Return [x, y] of the center of cell containing provided text 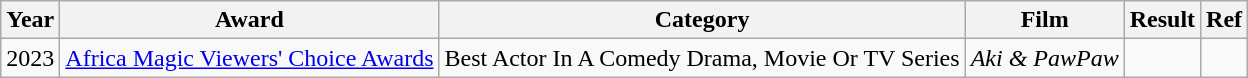
Film [1044, 20]
2023 [30, 58]
Ref [1224, 20]
Aki & PawPaw [1044, 58]
Year [30, 20]
Award [250, 20]
Result [1162, 20]
Best Actor In A Comedy Drama, Movie Or TV Series [702, 58]
Category [702, 20]
Africa Magic Viewers' Choice Awards [250, 58]
